Find where the given text appears and provide that cell's center as [x, y] coordinate. 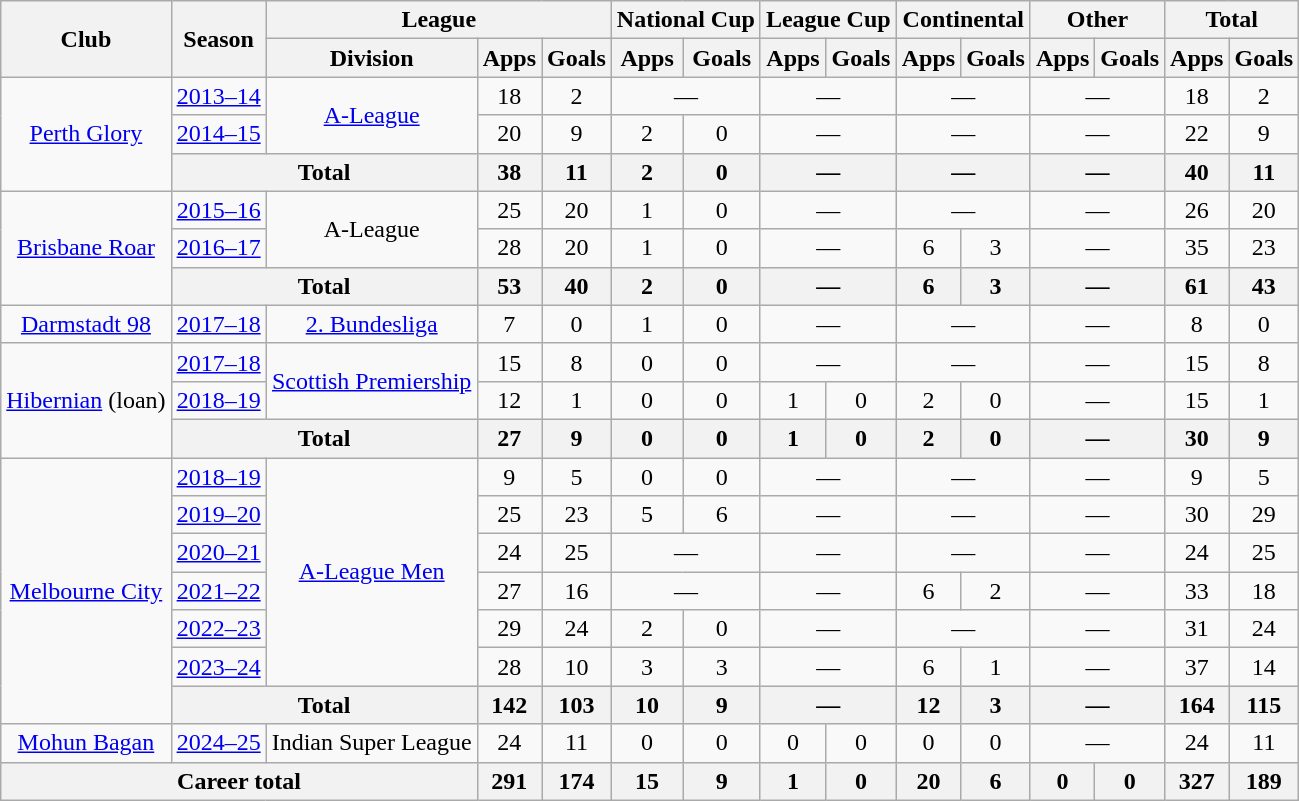
35 [1197, 248]
Perth Glory [86, 134]
14 [1264, 667]
Scottish Premiership [372, 381]
189 [1264, 781]
2016–17 [218, 248]
103 [577, 705]
61 [1197, 286]
37 [1197, 667]
2020–21 [218, 553]
League Cup [828, 20]
Indian Super League [372, 743]
2023–24 [218, 667]
22 [1197, 134]
26 [1197, 210]
Career total [239, 781]
115 [1264, 705]
Continental [963, 20]
164 [1197, 705]
2014–15 [218, 134]
A-League Men [372, 572]
Season [218, 39]
33 [1197, 591]
Mohun Bagan [86, 743]
2021–22 [218, 591]
2024–25 [218, 743]
Other [1097, 20]
Brisbane Roar [86, 248]
142 [509, 705]
2. Bundesliga [372, 324]
2013–14 [218, 96]
Club [86, 39]
43 [1264, 286]
291 [509, 781]
Melbourne City [86, 591]
7 [509, 324]
2015–16 [218, 210]
League [438, 20]
53 [509, 286]
174 [577, 781]
Darmstadt 98 [86, 324]
2022–23 [218, 629]
38 [509, 172]
2019–20 [218, 515]
Hibernian (loan) [86, 400]
National Cup [686, 20]
Division [372, 58]
31 [1197, 629]
327 [1197, 781]
16 [577, 591]
